Locate the cell with the specified text and output its (X, Y) center coordinate. 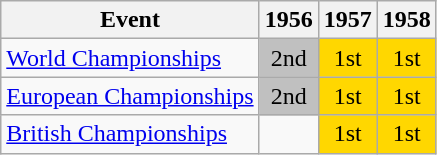
1957 (348, 20)
1956 (288, 20)
Event (130, 20)
1958 (406, 20)
European Championships (130, 96)
British Championships (130, 134)
World Championships (130, 58)
